Return the (x, y) coordinate for the center point of the cell that contains the specified text.  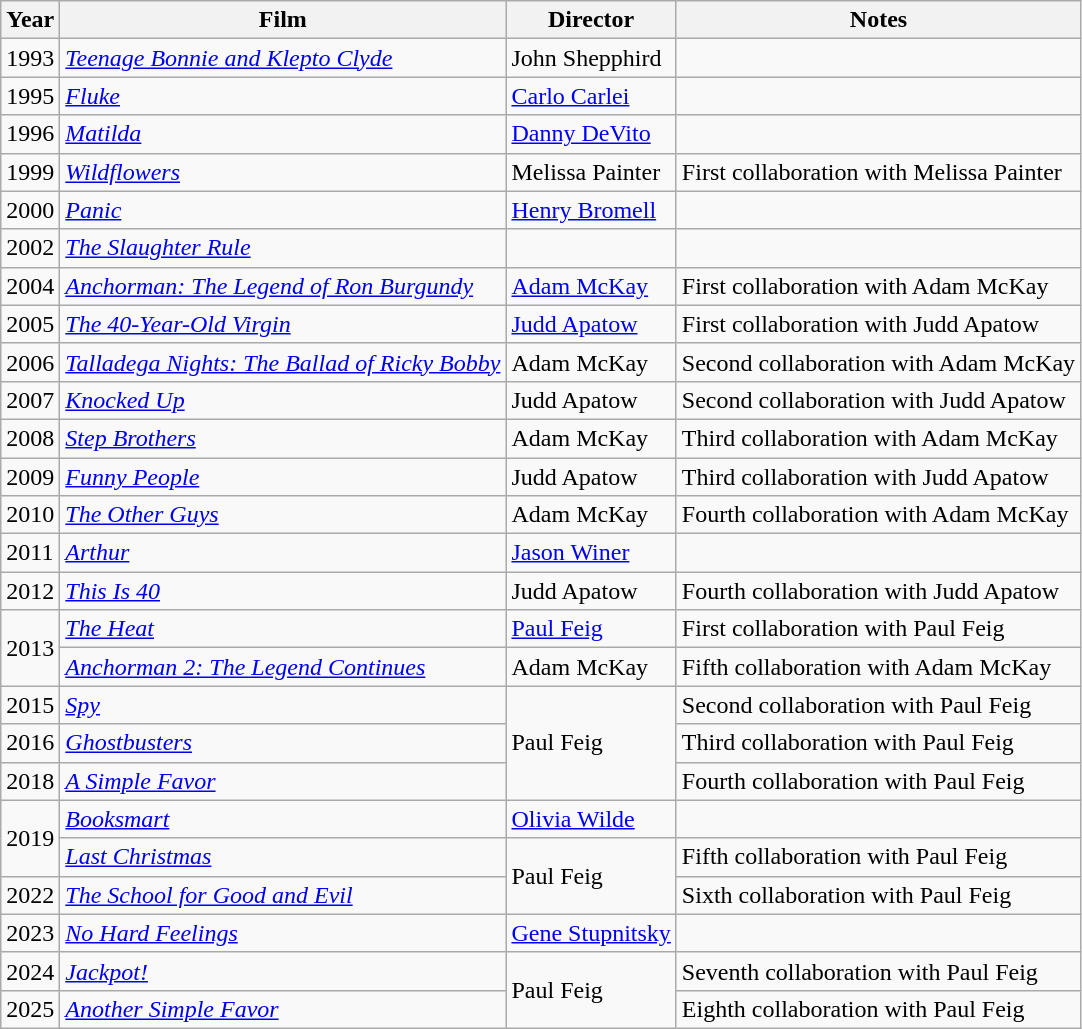
Third collaboration with Adam McKay (878, 438)
Fifth collaboration with Adam McKay (878, 667)
1995 (30, 96)
1993 (30, 58)
Another Simple Favor (283, 1009)
2018 (30, 781)
2002 (30, 248)
2015 (30, 705)
2012 (30, 591)
Anchorman: The Legend of Ron Burgundy (283, 286)
2025 (30, 1009)
No Hard Feelings (283, 933)
Seventh collaboration with Paul Feig (878, 971)
Henry Bromell (591, 210)
Second collaboration with Judd Apatow (878, 400)
Talladega Nights: The Ballad of Ricky Bobby (283, 362)
1996 (30, 134)
Arthur (283, 553)
Step Brothers (283, 438)
First collaboration with Melissa Painter (878, 172)
Olivia Wilde (591, 819)
Sixth collaboration with Paul Feig (878, 895)
2000 (30, 210)
2009 (30, 477)
Fourth collaboration with Adam McKay (878, 515)
2007 (30, 400)
Matilda (283, 134)
2022 (30, 895)
Anchorman 2: The Legend Continues (283, 667)
Funny People (283, 477)
Teenage Bonnie and Klepto Clyde (283, 58)
The 40-Year-Old Virgin (283, 324)
Knocked Up (283, 400)
Third collaboration with Paul Feig (878, 743)
John Shepphird (591, 58)
2005 (30, 324)
Film (283, 20)
Notes (878, 20)
2019 (30, 838)
Eighth collaboration with Paul Feig (878, 1009)
Second collaboration with Adam McKay (878, 362)
The Slaughter Rule (283, 248)
2013 (30, 648)
Carlo Carlei (591, 96)
Jackpot! (283, 971)
2008 (30, 438)
First collaboration with Adam McKay (878, 286)
Booksmart (283, 819)
Fourth collaboration with Paul Feig (878, 781)
Melissa Painter (591, 172)
2010 (30, 515)
The Other Guys (283, 515)
Second collaboration with Paul Feig (878, 705)
2023 (30, 933)
2006 (30, 362)
Year (30, 20)
1999 (30, 172)
Fluke (283, 96)
Gene Stupnitsky (591, 933)
Danny DeVito (591, 134)
A Simple Favor (283, 781)
First collaboration with Paul Feig (878, 629)
First collaboration with Judd Apatow (878, 324)
The Heat (283, 629)
2016 (30, 743)
Last Christmas (283, 857)
2011 (30, 553)
Fifth collaboration with Paul Feig (878, 857)
Director (591, 20)
Jason Winer (591, 553)
Third collaboration with Judd Apatow (878, 477)
The School for Good and Evil (283, 895)
Wildflowers (283, 172)
This Is 40 (283, 591)
Panic (283, 210)
Fourth collaboration with Judd Apatow (878, 591)
Ghostbusters (283, 743)
2004 (30, 286)
Spy (283, 705)
2024 (30, 971)
